Output the (X, Y) coordinate of the center of the cell containing the given text.  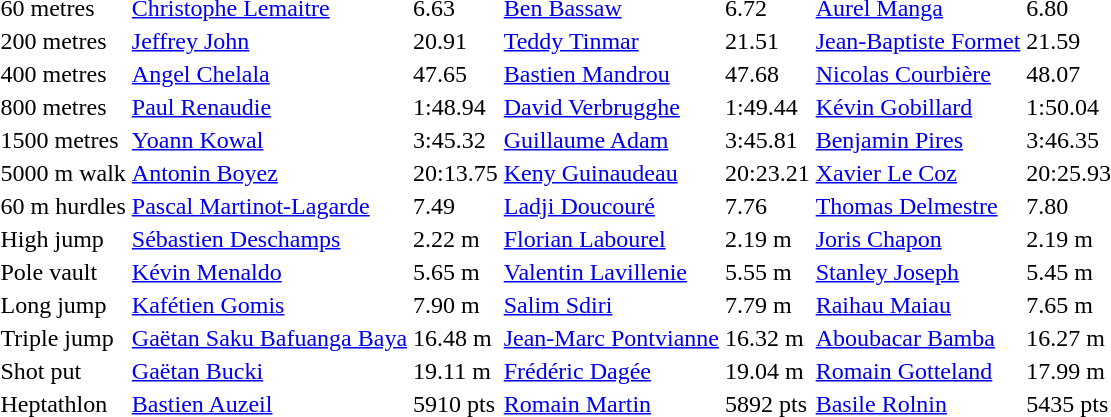
Frédéric Dagée (611, 371)
20:13.75 (456, 173)
Keny Guinaudeau (611, 173)
21.51 (768, 41)
Pascal Martinot-Lagarde (269, 206)
Sébastien Deschamps (269, 239)
7.76 (768, 206)
Ladji Doucouré (611, 206)
19.04 m (768, 371)
Nicolas Courbière (918, 74)
Joris Chapon (918, 239)
Jean-Baptiste Formet (918, 41)
5.65 m (456, 272)
Kafétien Gomis (269, 305)
Gaëtan Saku Bafuanga Baya (269, 338)
2.19 m (768, 239)
Jean-Marc Pontvianne (611, 338)
47.65 (456, 74)
16.48 m (456, 338)
1:49.44 (768, 107)
20:23.21 (768, 173)
3:45.81 (768, 140)
Yoann Kowal (269, 140)
Teddy Tinmar (611, 41)
19.11 m (456, 371)
7.90 m (456, 305)
Gaëtan Bucki (269, 371)
Xavier Le Coz (918, 173)
20.91 (456, 41)
Bastien Mandrou (611, 74)
Romain Gotteland (918, 371)
Guillaume Adam (611, 140)
5.55 m (768, 272)
1:48.94 (456, 107)
Valentin Lavillenie (611, 272)
Salim Sdiri (611, 305)
Thomas Delmestre (918, 206)
Stanley Joseph (918, 272)
Jeffrey John (269, 41)
Raihau Maiau (918, 305)
Kévin Menaldo (269, 272)
Paul Renaudie (269, 107)
16.32 m (768, 338)
47.68 (768, 74)
Kévin Gobillard (918, 107)
Angel Chelala (269, 74)
Antonin Boyez (269, 173)
David Verbrugghe (611, 107)
Benjamin Pires (918, 140)
3:45.32 (456, 140)
7.79 m (768, 305)
Aboubacar Bamba (918, 338)
2.22 m (456, 239)
Florian Labourel (611, 239)
7.49 (456, 206)
